Provide the [X, Y] coordinate of the cell's center where the given text is located.  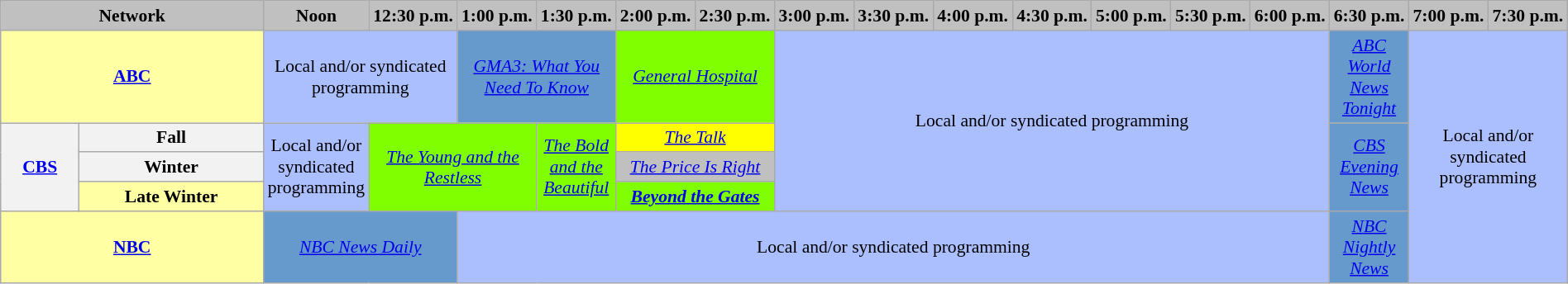
4:00 p.m. [973, 16]
NBC News Daily [361, 248]
Fall [172, 138]
General Hospital [696, 77]
7:00 p.m. [1448, 16]
1:30 p.m. [576, 16]
NBC Nightly News [1370, 248]
ABC [132, 77]
6:30 p.m. [1370, 16]
GMA3: What You Need To Know [537, 77]
Winter [172, 168]
3:30 p.m. [893, 16]
Noon [317, 16]
CBS [40, 167]
The Bold and the Beautiful [576, 167]
ABC World News Tonight [1370, 77]
3:00 p.m. [814, 16]
Network [132, 16]
2:30 p.m. [735, 16]
12:30 p.m. [414, 16]
The Young and the Restless [453, 167]
4:30 p.m. [1052, 16]
CBS Evening News [1370, 167]
The Talk [696, 138]
7:30 p.m. [1527, 16]
5:30 p.m. [1211, 16]
Beyond the Gates [696, 196]
Late Winter [172, 196]
5:00 p.m. [1131, 16]
2:00 p.m. [656, 16]
1:00 p.m. [497, 16]
6:00 p.m. [1290, 16]
The Price Is Right [696, 168]
NBC [132, 248]
